Find where the given text appears and provide that cell's center as [x, y] coordinate. 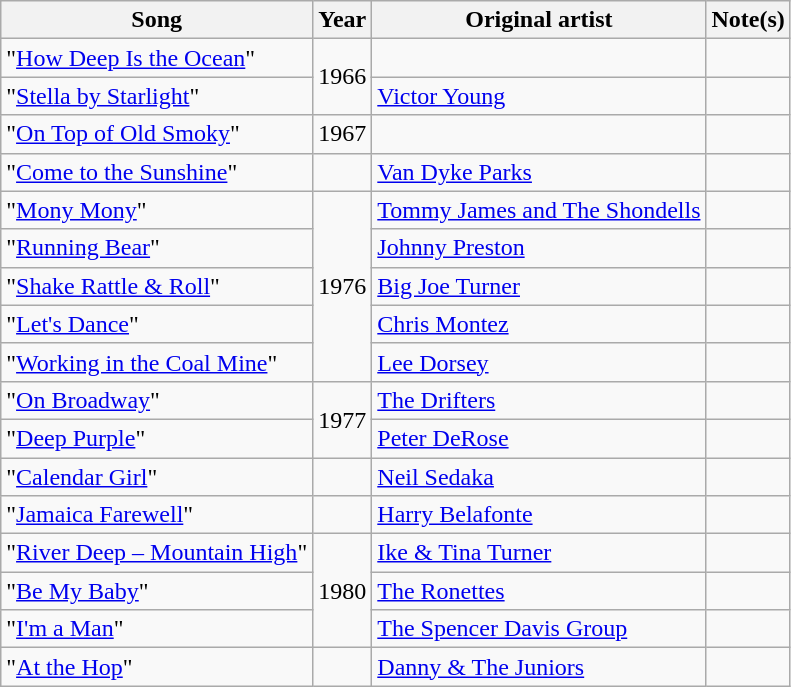
1977 [342, 419]
Chris Montez [539, 324]
1976 [342, 286]
Original artist [539, 20]
Big Joe Turner [539, 286]
"Let's Dance" [157, 324]
The Ronettes [539, 591]
Year [342, 20]
Tommy James and The Shondells [539, 210]
"River Deep – Mountain High" [157, 553]
"Running Bear" [157, 248]
Danny & The Juniors [539, 667]
"Jamaica Farewell" [157, 515]
"Calendar Girl" [157, 477]
Song [157, 20]
Peter DeRose [539, 438]
"At the Hop" [157, 667]
"I'm a Man" [157, 629]
Neil Sedaka [539, 477]
Lee Dorsey [539, 362]
1966 [342, 77]
Victor Young [539, 96]
1980 [342, 591]
"Stella by Starlight" [157, 96]
Harry Belafonte [539, 515]
The Drifters [539, 400]
1967 [342, 134]
"On Top of Old Smoky" [157, 134]
Johnny Preston [539, 248]
Ike & Tina Turner [539, 553]
"Deep Purple" [157, 438]
Note(s) [748, 20]
"How Deep Is the Ocean" [157, 58]
The Spencer Davis Group [539, 629]
"Working in the Coal Mine" [157, 362]
"Shake Rattle & Roll" [157, 286]
"Mony Mony" [157, 210]
"On Broadway" [157, 400]
Van Dyke Parks [539, 172]
"Be My Baby" [157, 591]
"Come to the Sunshine" [157, 172]
